Search for the cell housing the specified text and yield its [X, Y] center coordinate. 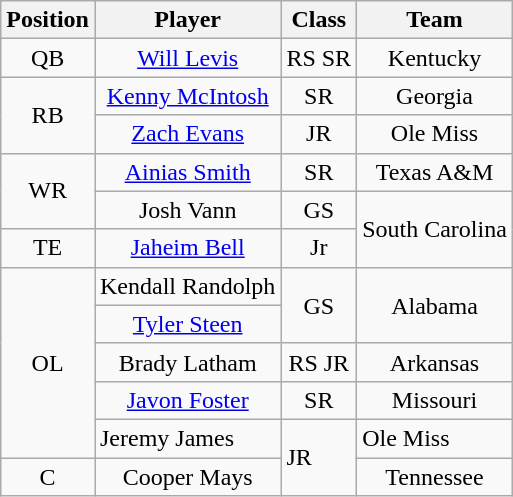
Alabama [435, 305]
Arkansas [435, 362]
Texas A&M [435, 172]
RB [48, 115]
TE [48, 248]
South Carolina [435, 229]
RS SR [319, 58]
Tennessee [435, 477]
Kendall Randolph [187, 286]
Kenny McIntosh [187, 96]
Kentucky [435, 58]
Ainias Smith [187, 172]
Brady Latham [187, 362]
Georgia [435, 96]
Team [435, 20]
WR [48, 191]
Will Levis [187, 58]
Jaheim Bell [187, 248]
Cooper Mays [187, 477]
Class [319, 20]
Missouri [435, 400]
RS JR [319, 362]
Josh Vann [187, 210]
Jr [319, 248]
Jeremy James [187, 438]
QB [48, 58]
Player [187, 20]
C [48, 477]
Tyler Steen [187, 324]
Javon Foster [187, 400]
Position [48, 20]
OL [48, 362]
Zach Evans [187, 134]
